Locate the cell with the specified text and output its [x, y] center coordinate. 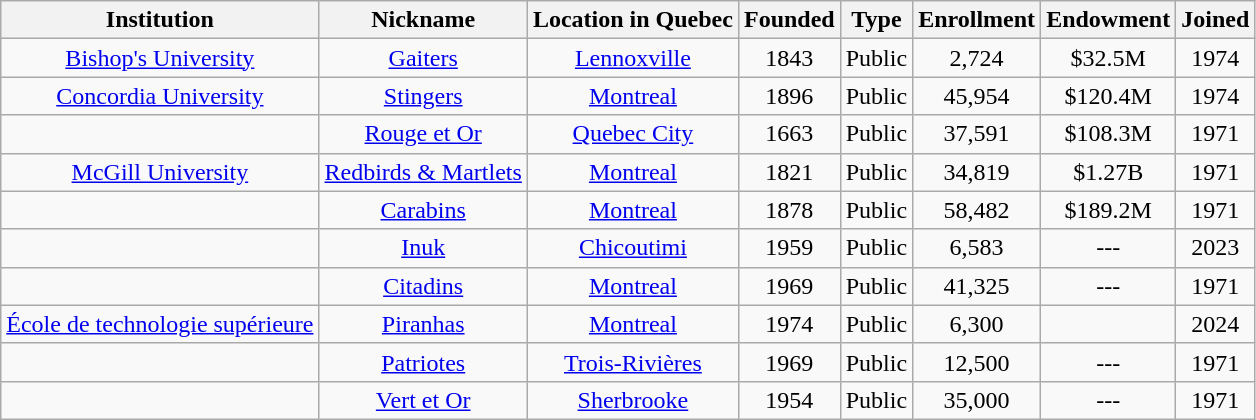
Quebec City [632, 134]
Sherbrooke [632, 400]
1954 [789, 400]
2023 [1216, 248]
35,000 [977, 400]
1843 [789, 58]
$108.3M [1108, 134]
Vert et Or [423, 400]
58,482 [977, 210]
Gaiters [423, 58]
1959 [789, 248]
Rouge et Or [423, 134]
Concordia University [160, 96]
Patriotes [423, 362]
2024 [1216, 324]
Stingers [423, 96]
$32.5M [1108, 58]
Inuk [423, 248]
1821 [789, 172]
Joined [1216, 20]
6,583 [977, 248]
37,591 [977, 134]
$189.2M [1108, 210]
1896 [789, 96]
45,954 [977, 96]
Lennoxville [632, 58]
41,325 [977, 286]
2,724 [977, 58]
McGill University [160, 172]
12,500 [977, 362]
Carabins [423, 210]
Trois-Rivières [632, 362]
Nickname [423, 20]
Institution [160, 20]
Citadins [423, 286]
1878 [789, 210]
Redbirds & Martlets [423, 172]
$1.27B [1108, 172]
Bishop's University [160, 58]
$120.4M [1108, 96]
34,819 [977, 172]
Founded [789, 20]
Chicoutimi [632, 248]
Endowment [1108, 20]
École de technologie supérieure [160, 324]
Location in Quebec [632, 20]
Enrollment [977, 20]
Type [876, 20]
6,300 [977, 324]
Piranhas [423, 324]
1663 [789, 134]
